Identify which cell holds the provided text, then report its [X, Y] central coordinate. 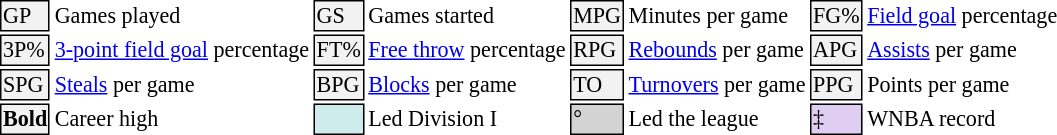
Games started [467, 16]
Rebounds per game [717, 50]
Free throw percentage [467, 50]
PPG [836, 85]
Steals per game [182, 85]
BPG [339, 85]
Games played [182, 16]
Turnovers per game [717, 85]
Minutes per game [717, 16]
FG% [836, 16]
RPG [597, 50]
GP [25, 16]
3P% [25, 50]
APG [836, 50]
3-point field goal percentage [182, 50]
MPG [597, 16]
TO [597, 85]
GS [339, 16]
Blocks per game [467, 85]
SPG [25, 85]
FT% [339, 50]
